For the text-containing cell, return its midpoint in (x, y) coordinate format. 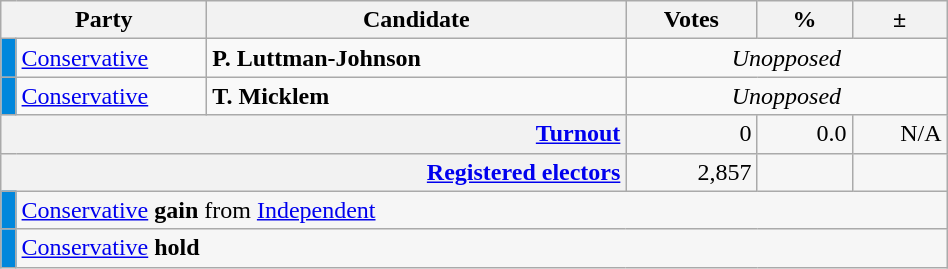
± (900, 20)
P. Luttman-Johnson (416, 58)
Registered electors (314, 172)
0 (692, 134)
2,857 (692, 172)
Votes (692, 20)
T. Micklem (416, 96)
Candidate (416, 20)
Turnout (314, 134)
% (804, 20)
Party (104, 20)
N/A (900, 134)
Conservative gain from Independent (482, 210)
Conservative hold (482, 248)
0.0 (804, 134)
